Determine the (x, y) coordinate at the center of the cell enclosing the given text.  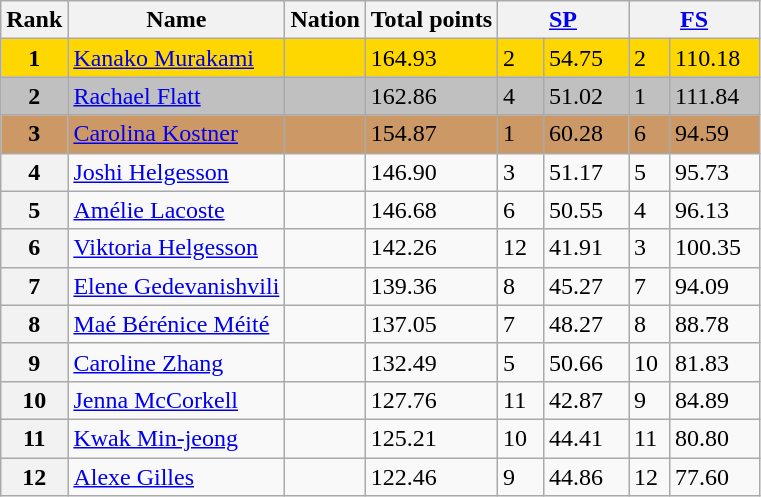
100.35 (715, 248)
51.17 (586, 172)
Joshi Helgesson (176, 172)
154.87 (431, 134)
127.76 (431, 400)
45.27 (586, 286)
48.27 (586, 324)
44.41 (586, 438)
111.84 (715, 96)
Carolina Kostner (176, 134)
81.83 (715, 362)
50.66 (586, 362)
146.90 (431, 172)
Caroline Zhang (176, 362)
88.78 (715, 324)
77.60 (715, 477)
FS (694, 20)
146.68 (431, 210)
96.13 (715, 210)
80.80 (715, 438)
Name (176, 20)
Kwak Min-jeong (176, 438)
122.46 (431, 477)
164.93 (431, 58)
95.73 (715, 172)
137.05 (431, 324)
Viktoria Helgesson (176, 248)
50.55 (586, 210)
Rachael Flatt (176, 96)
41.91 (586, 248)
Jenna McCorkell (176, 400)
162.86 (431, 96)
54.75 (586, 58)
Alexe Gilles (176, 477)
51.02 (586, 96)
Kanako Murakami (176, 58)
Rank (34, 20)
Nation (325, 20)
139.36 (431, 286)
42.87 (586, 400)
Maé Bérénice Méité (176, 324)
SP (564, 20)
110.18 (715, 58)
142.26 (431, 248)
84.89 (715, 400)
Elene Gedevanishvili (176, 286)
94.59 (715, 134)
44.86 (586, 477)
125.21 (431, 438)
94.09 (715, 286)
Total points (431, 20)
60.28 (586, 134)
Amélie Lacoste (176, 210)
132.49 (431, 362)
